Determine the [x, y] coordinate at the center of the cell enclosing the given text.  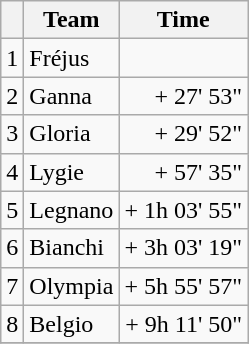
7 [12, 286]
Ganna [72, 96]
3 [12, 134]
Gloria [72, 134]
+ 9h 11' 50" [184, 324]
+ 27' 53" [184, 96]
Fréjus [72, 58]
2 [12, 96]
5 [12, 210]
Belgio [72, 324]
1 [12, 58]
+ 5h 55' 57" [184, 286]
+ 57' 35" [184, 172]
Lygie [72, 172]
Time [184, 20]
Bianchi [72, 248]
8 [12, 324]
Team [72, 20]
Olympia [72, 286]
+ 1h 03' 55" [184, 210]
+ 29' 52" [184, 134]
+ 3h 03' 19" [184, 248]
6 [12, 248]
Legnano [72, 210]
4 [12, 172]
